Locate the cell with the specified text and output its (x, y) center coordinate. 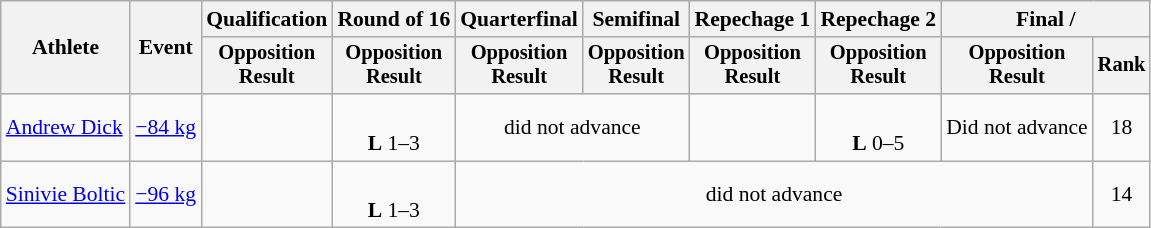
Sinivie Boltic (66, 194)
Athlete (66, 48)
Repechage 1 (752, 19)
18 (1122, 128)
Quarterfinal (519, 19)
−96 kg (166, 194)
−84 kg (166, 128)
Round of 16 (394, 19)
14 (1122, 194)
Final / (1046, 19)
Semifinal (636, 19)
Andrew Dick (66, 128)
Repechage 2 (878, 19)
Did not advance (1017, 128)
Rank (1122, 66)
Qualification (266, 19)
Event (166, 48)
L 0–5 (878, 128)
